Find where the given text appears and provide that cell's center as (x, y) coordinate. 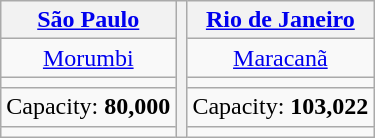
São Paulo (88, 20)
Rio de Janeiro (280, 20)
Capacity: 80,000 (88, 107)
Maracanã (280, 58)
Capacity: 103,022 (280, 107)
Morumbi (88, 58)
